Return the (x, y) coordinate for the center point of the cell that contains the specified text.  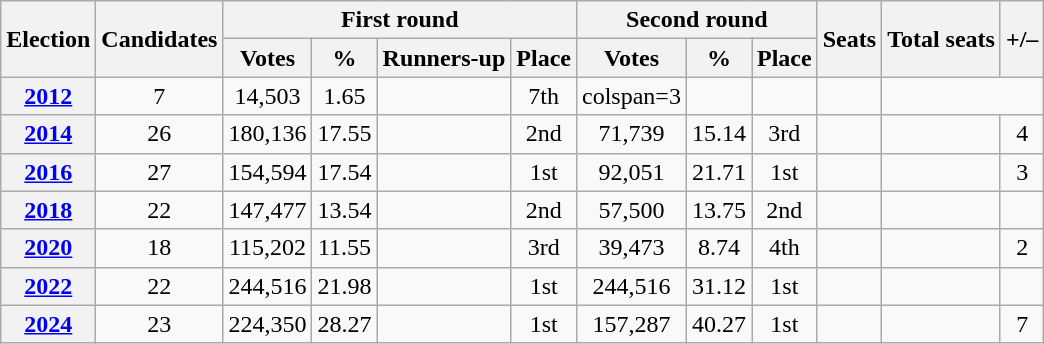
First round (400, 20)
21.71 (718, 172)
2018 (48, 210)
39,473 (632, 248)
17.54 (344, 172)
2020 (48, 248)
154,594 (268, 172)
Runners-up (444, 58)
4 (1022, 134)
224,350 (268, 324)
115,202 (268, 248)
Second round (698, 20)
26 (160, 134)
31.12 (718, 286)
180,136 (268, 134)
57,500 (632, 210)
18 (160, 248)
13.54 (344, 210)
2 (1022, 248)
92,051 (632, 172)
Election (48, 39)
7th (544, 96)
2024 (48, 324)
11.55 (344, 248)
14,503 (268, 96)
28.27 (344, 324)
Total seats (942, 39)
40.27 (718, 324)
15.14 (718, 134)
23 (160, 324)
Candidates (160, 39)
2014 (48, 134)
colspan=3 (632, 96)
21.98 (344, 286)
3 (1022, 172)
2016 (48, 172)
71,739 (632, 134)
147,477 (268, 210)
+/– (1022, 39)
17.55 (344, 134)
157,287 (632, 324)
1.65 (344, 96)
2012 (48, 96)
27 (160, 172)
13.75 (718, 210)
2022 (48, 286)
8.74 (718, 248)
Seats (849, 39)
4th (785, 248)
